Output the [X, Y] coordinate of the center of the cell containing the given text.  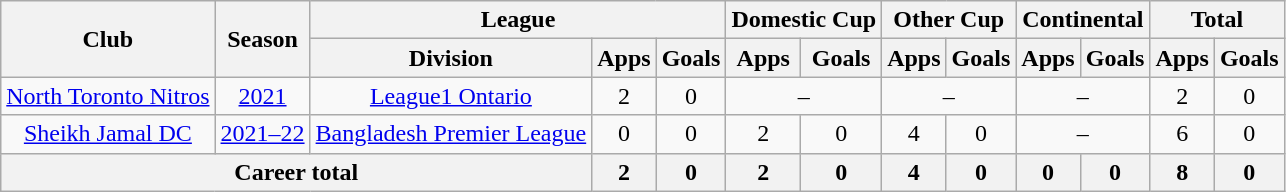
Career total [296, 172]
2021 [262, 96]
League [518, 20]
8 [1182, 172]
Other Cup [949, 20]
2021–22 [262, 134]
Domestic Cup [804, 20]
6 [1182, 134]
Total [1217, 20]
Division [451, 58]
Club [108, 39]
Sheikh Jamal DC [108, 134]
Continental [1083, 20]
Bangladesh Premier League [451, 134]
Season [262, 39]
League1 Ontario [451, 96]
North Toronto Nitros [108, 96]
